For the text-containing cell, return its midpoint in (x, y) coordinate format. 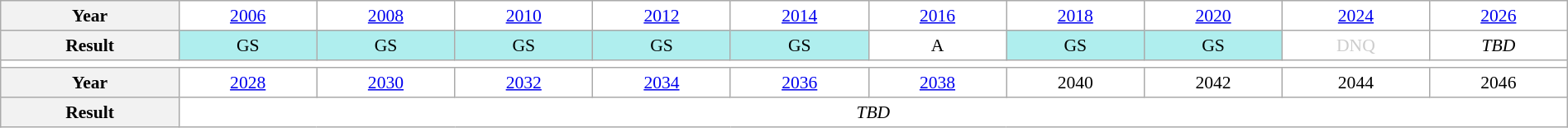
2018 (1075, 16)
2024 (1355, 16)
2026 (1499, 16)
2010 (524, 16)
2034 (662, 83)
2020 (1214, 16)
2028 (248, 83)
2014 (799, 16)
2044 (1355, 83)
2016 (938, 16)
2042 (1214, 83)
2012 (662, 16)
DNQ (1355, 45)
2046 (1499, 83)
2038 (938, 83)
2040 (1075, 83)
A (938, 45)
2006 (248, 16)
2008 (385, 16)
2032 (524, 83)
2036 (799, 83)
2030 (385, 83)
